Identify which cell holds the provided text, then report its (x, y) central coordinate. 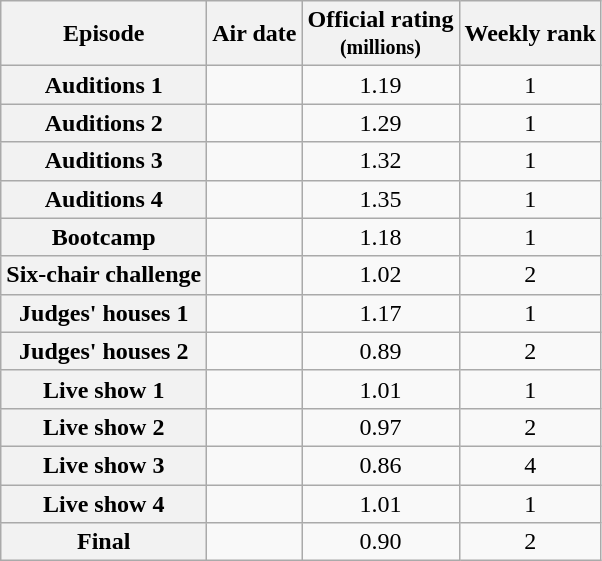
Six-chair challenge (104, 275)
1.29 (380, 123)
Auditions 1 (104, 85)
Judges' houses 2 (104, 351)
4 (530, 465)
1.19 (380, 85)
0.90 (380, 542)
Live show 2 (104, 427)
Auditions 3 (104, 161)
Bootcamp (104, 237)
1.35 (380, 199)
0.86 (380, 465)
Judges' houses 1 (104, 313)
Auditions 4 (104, 199)
Air date (254, 34)
Episode (104, 34)
Auditions 2 (104, 123)
1.17 (380, 313)
0.89 (380, 351)
Live show 3 (104, 465)
1.32 (380, 161)
Official rating(millions) (380, 34)
Live show 4 (104, 503)
0.97 (380, 427)
Weekly rank (530, 34)
1.02 (380, 275)
1.18 (380, 237)
Final (104, 542)
Live show 1 (104, 389)
